Pinpoint the cell where the given text exists, returning its (X, Y) midpoint coordinate. 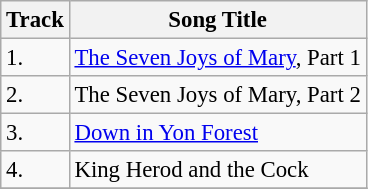
2. (35, 95)
1. (35, 58)
Track (35, 20)
3. (35, 133)
Down in Yon Forest (218, 133)
Song Title (218, 20)
The Seven Joys of Mary, Part 1 (218, 58)
4. (35, 170)
The Seven Joys of Mary, Part 2 (218, 95)
King Herod and the Cock (218, 170)
